Find where the given text appears and provide that cell's center as [X, Y] coordinate. 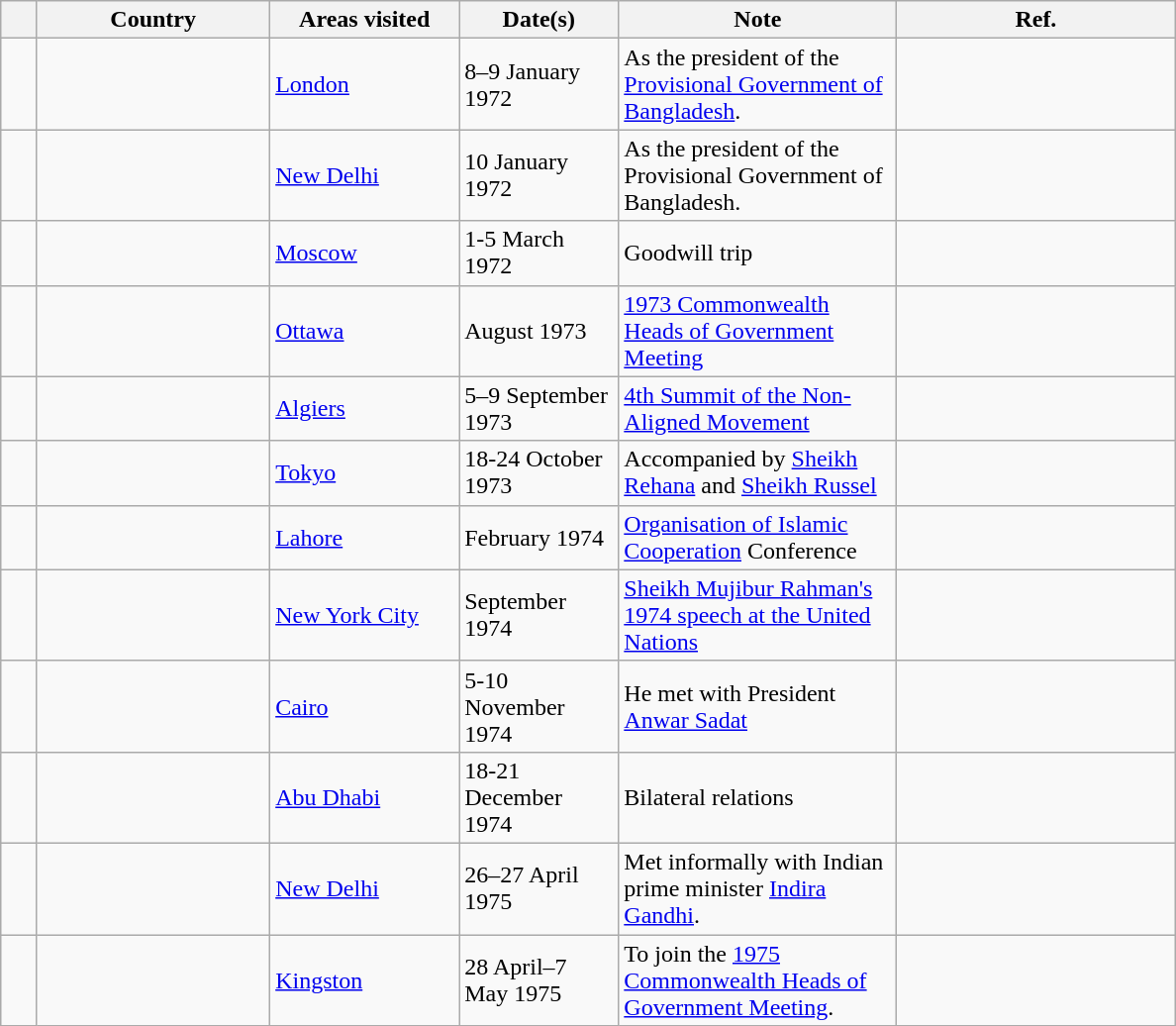
Organisation of Islamic Cooperation Conference [758, 537]
Algiers [364, 408]
Lahore [364, 537]
February 1974 [539, 537]
5–9 September 1973 [539, 408]
Goodwill trip [758, 254]
Cairo [364, 706]
Areas visited [364, 20]
He met with President Anwar Sadat [758, 706]
Met informally with Indian prime minister Indira Gandhi. [758, 888]
September 1974 [539, 615]
4th Summit of the Non-Aligned Movement [758, 408]
1973 Commonwealth Heads of Government Meeting [758, 331]
18-24 October 1973 [539, 473]
Bilateral relations [758, 797]
Moscow [364, 254]
To join the 1975 Commonwealth Heads of Government Meeting. [758, 980]
Kingston [364, 980]
New York City [364, 615]
18-21 December 1974 [539, 797]
Sheikh Mujibur Rahman's 1974 speech at the United Nations [758, 615]
Tokyo [364, 473]
8–9 January 1972 [539, 84]
28 April–7 May 1975 [539, 980]
10 January 1972 [539, 175]
Ottawa [364, 331]
Date(s) [539, 20]
1-5 March 1972 [539, 254]
Abu Dhabi [364, 797]
August 1973 [539, 331]
26–27 April 1975 [539, 888]
Accompanied by Sheikh Rehana and Sheikh Russel [758, 473]
Ref. [1035, 20]
Note [758, 20]
5-10 November 1974 [539, 706]
Country [153, 20]
London [364, 84]
